Output the [x, y] coordinate of the center of the cell containing the given text.  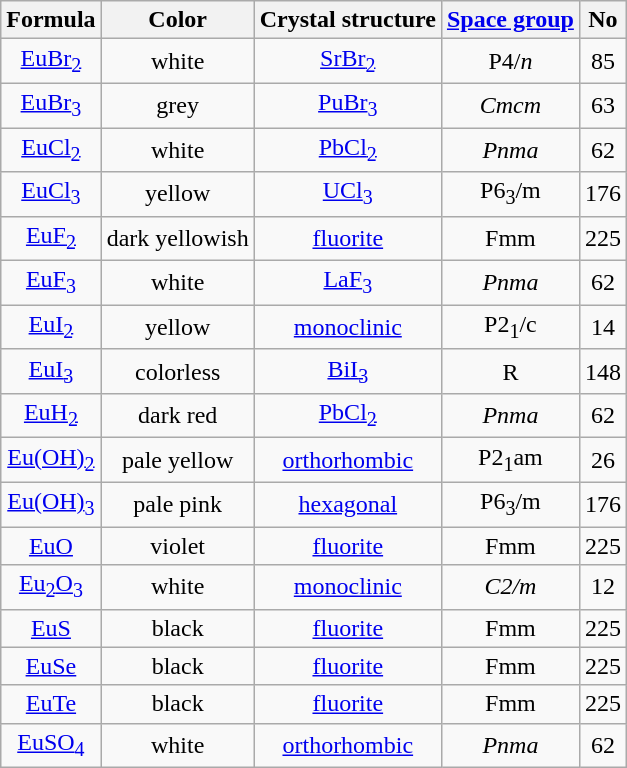
pale yellow [178, 460]
EuF2 [51, 238]
Eu(OH)2 [51, 460]
Eu(OH)3 [51, 504]
C2/m [510, 587]
12 [602, 587]
R [510, 371]
EuBr2 [51, 61]
EuSO4 [51, 745]
26 [602, 460]
P21am [510, 460]
85 [602, 61]
EuTe [51, 704]
EuF3 [51, 283]
BiI3 [348, 371]
Cmcm [510, 105]
P21/c [510, 327]
EuI2 [51, 327]
EuH2 [51, 416]
148 [602, 371]
grey [178, 105]
violet [178, 546]
dark yellowish [178, 238]
EuBr3 [51, 105]
EuS [51, 628]
EuCl3 [51, 194]
14 [602, 327]
EuCl2 [51, 150]
P4/n [510, 61]
LaF3 [348, 283]
hexagonal [348, 504]
pale pink [178, 504]
63 [602, 105]
EuO [51, 546]
colorless [178, 371]
Eu2O3 [51, 587]
EuSe [51, 666]
SrBr2 [348, 61]
PuBr3 [348, 105]
EuI3 [51, 371]
dark red [178, 416]
UCl3 [348, 194]
No [602, 20]
Space group [510, 20]
Color [178, 20]
Crystal structure [348, 20]
Formula [51, 20]
